Provide the [x, y] coordinate of the cell's center where the given text is located.  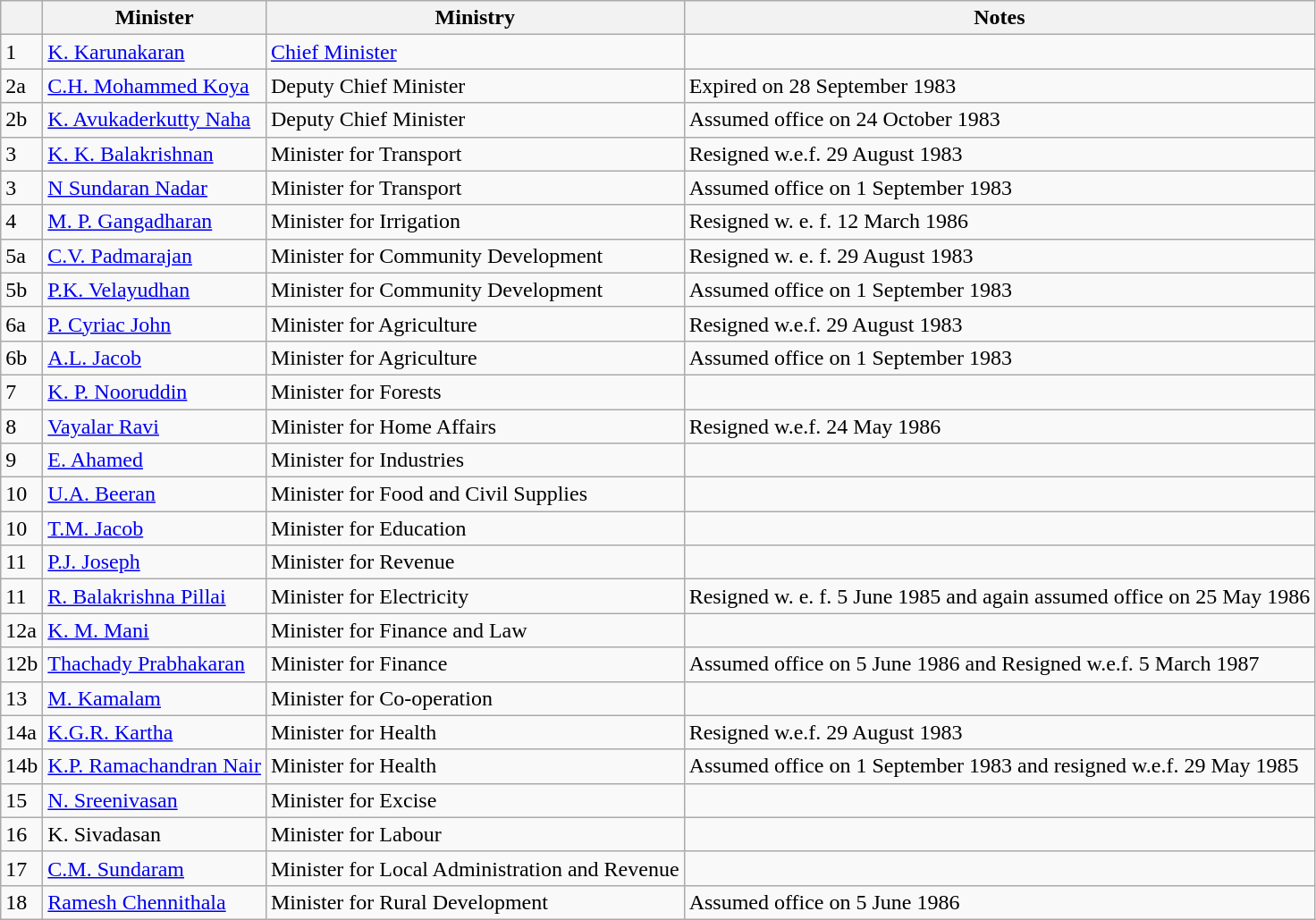
Expired on 28 September 1983 [1000, 86]
Minister for Electricity [475, 596]
Assumed office on 24 October 1983 [1000, 120]
Minister for Food and Civil Supplies [475, 494]
Resigned w. e. f. 12 March 1986 [1000, 222]
N. Sreenivasan [155, 800]
Minister for Rural Development [475, 902]
Minister for Forests [475, 392]
P.J. Joseph [155, 562]
K.G.R. Kartha [155, 732]
Minister for Revenue [475, 562]
Minister for Irrigation [475, 222]
12b [21, 664]
K. M. Mani [155, 630]
C.H. Mohammed Koya [155, 86]
N Sundaran Nadar [155, 188]
T.M. Jacob [155, 528]
8 [21, 426]
C.V. Padmarajan [155, 256]
P. Cyriac John [155, 324]
A.L. Jacob [155, 358]
R. Balakrishna Pillai [155, 596]
K. Avukaderkutty Naha [155, 120]
17 [21, 868]
Assumed office on 5 June 1986 and Resigned w.e.f. 5 March 1987 [1000, 664]
Minister for Local Administration and Revenue [475, 868]
Vayalar Ravi [155, 426]
6b [21, 358]
Ramesh Chennithala [155, 902]
K.P. Ramachandran Nair [155, 766]
K. K. Balakrishnan [155, 154]
14b [21, 766]
14a [21, 732]
Ministry [475, 18]
U.A. Beeran [155, 494]
Chief Minister [475, 52]
E. Ahamed [155, 460]
5a [21, 256]
Minister for Finance and Law [475, 630]
18 [21, 902]
M. P. Gangadharan [155, 222]
4 [21, 222]
Minister [155, 18]
7 [21, 392]
Resigned w. e. f. 29 August 1983 [1000, 256]
Resigned w.e.f. 24 May 1986 [1000, 426]
Minister for Industries [475, 460]
Minister for Finance [475, 664]
K. P. Nooruddin [155, 392]
P.K. Velayudhan [155, 290]
6a [21, 324]
1 [21, 52]
2b [21, 120]
2a [21, 86]
Minister for Co-operation [475, 698]
9 [21, 460]
Resigned w. e. f. 5 June 1985 and again assumed office on 25 May 1986 [1000, 596]
Minister for Education [475, 528]
15 [21, 800]
12a [21, 630]
13 [21, 698]
Minister for Labour [475, 834]
Notes [1000, 18]
Assumed office on 5 June 1986 [1000, 902]
Thachady Prabhakaran [155, 664]
C.M. Sundaram [155, 868]
K. Sivadasan [155, 834]
Minister for Excise [475, 800]
Minister for Home Affairs [475, 426]
16 [21, 834]
Assumed office on 1 September 1983 and resigned w.e.f. 29 May 1985 [1000, 766]
5b [21, 290]
M. Kamalam [155, 698]
K. Karunakaran [155, 52]
